Identify which cell holds the provided text, then report its (X, Y) central coordinate. 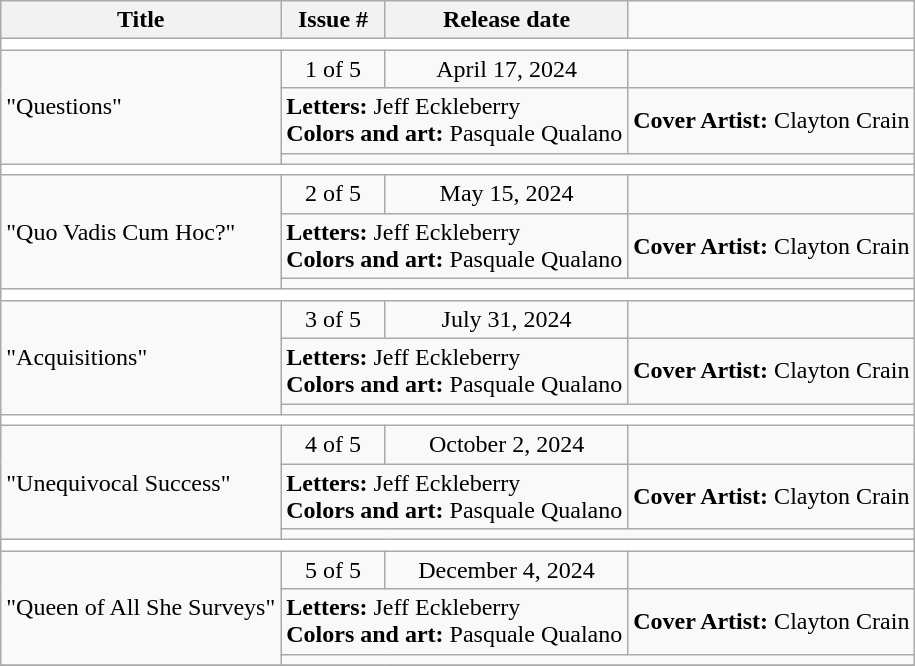
5 of 5 (334, 570)
"Queen of All She Surveys" (141, 608)
"Acquisitions" (141, 357)
4 of 5 (334, 445)
2 of 5 (334, 194)
December 4, 2024 (506, 570)
3 of 5 (334, 319)
Issue # (334, 20)
October 2, 2024 (506, 445)
May 15, 2024 (506, 194)
"Quo Vadis Cum Hoc?" (141, 232)
April 17, 2024 (506, 69)
"Unequivocal Success" (141, 483)
Release date (506, 20)
"Questions" (141, 107)
1 of 5 (334, 69)
July 31, 2024 (506, 319)
Title (141, 20)
